Return (x, y) of the center of cell containing provided text 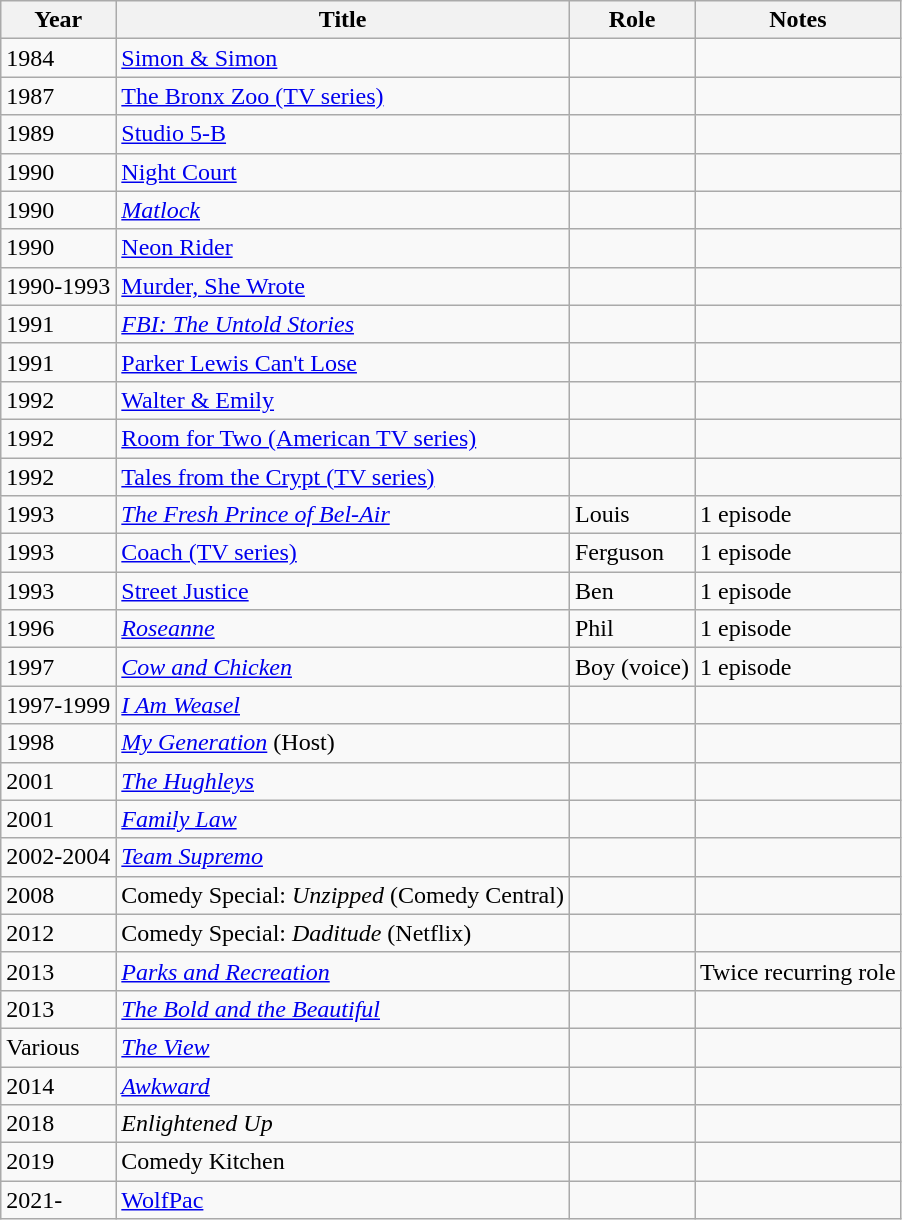
Parker Lewis Can't Lose (343, 362)
Murder, She Wrote (343, 286)
Comedy Kitchen (343, 1162)
1996 (58, 629)
1984 (58, 58)
The Bronx Zoo (TV series) (343, 96)
2019 (58, 1162)
Cow and Chicken (343, 667)
2002-2004 (58, 857)
The View (343, 1047)
The Bold and the Beautiful (343, 1009)
Role (632, 20)
The Hughleys (343, 781)
Louis (632, 515)
1997-1999 (58, 705)
Enlightened Up (343, 1124)
2021- (58, 1200)
Year (58, 20)
2008 (58, 895)
Title (343, 20)
2014 (58, 1085)
Various (58, 1047)
Simon & Simon (343, 58)
Phil (632, 629)
Tales from the Crypt (TV series) (343, 477)
Matlock (343, 210)
1989 (58, 134)
1997 (58, 667)
Team Supremo (343, 857)
Notes (798, 20)
Coach (TV series) (343, 553)
Boy (voice) (632, 667)
1987 (58, 96)
1998 (58, 743)
Twice recurring role (798, 971)
Street Justice (343, 591)
Comedy Special: Daditude (Netflix) (343, 933)
2018 (58, 1124)
My Generation (Host) (343, 743)
Roseanne (343, 629)
Parks and Recreation (343, 971)
Room for Two (American TV series) (343, 438)
I Am Weasel (343, 705)
1990-1993 (58, 286)
Neon Rider (343, 248)
Night Court (343, 172)
Family Law (343, 819)
The Fresh Prince of Bel-Air (343, 515)
Studio 5-B (343, 134)
2012 (58, 933)
Ferguson (632, 553)
Ben (632, 591)
Awkward (343, 1085)
Comedy Special: Unzipped (Comedy Central) (343, 895)
Walter & Emily (343, 400)
FBI: The Untold Stories (343, 324)
WolfPac (343, 1200)
